Return (x, y) of the center of cell containing provided text 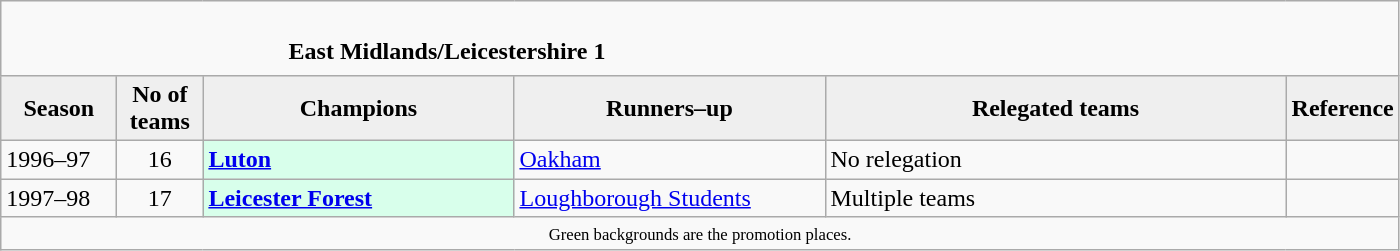
Loughborough Students (670, 197)
Oakham (670, 159)
Leicester Forest (358, 197)
Champions (358, 108)
1997–98 (59, 197)
Reference (1342, 108)
No of teams (160, 108)
Season (59, 108)
Runners–up (670, 108)
Luton (358, 159)
Multiple teams (1056, 197)
1996–97 (59, 159)
Green backgrounds are the promotion places. (700, 234)
No relegation (1056, 159)
Relegated teams (1056, 108)
16 (160, 159)
17 (160, 197)
